Detect which cell encompasses the target text, then output its (X, Y) center coordinate. 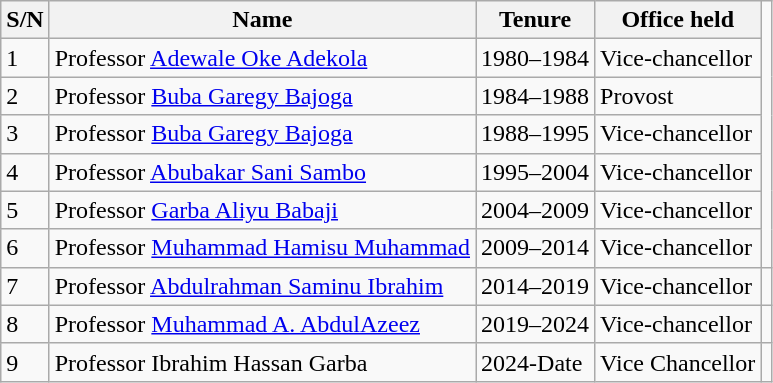
5 (25, 210)
Professor Adewale Oke Adekola (262, 58)
2004–2009 (536, 210)
1984–1988 (536, 96)
Name (262, 20)
S/N (25, 20)
2014–2019 (536, 286)
Provost (678, 96)
Professor Muhammad A. AbdulAzeez (262, 324)
1988–1995 (536, 134)
1995–2004 (536, 172)
Professor Abubakar Sani Sambo (262, 172)
2019–2024 (536, 324)
1 (25, 58)
9 (25, 362)
2009–2014 (536, 248)
3 (25, 134)
8 (25, 324)
4 (25, 172)
2024-Date (536, 362)
Professor Ibrahim Hassan Garba (262, 362)
Professor Muhammad Hamisu Muhammad (262, 248)
6 (25, 248)
Professor Abdulrahman Saminu Ibrahim (262, 286)
Tenure (536, 20)
Vice Chancellor (678, 362)
7 (25, 286)
1980–1984 (536, 58)
Office held (678, 20)
Professor Garba Aliyu Babaji (262, 210)
2 (25, 96)
